Capture the cell that displays the provided text and extract its (X, Y) central coordinate. 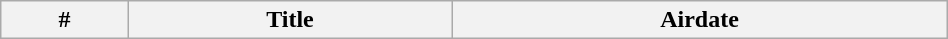
# (64, 20)
Title (290, 20)
Airdate (700, 20)
